Return [x, y] of the center of cell containing provided text 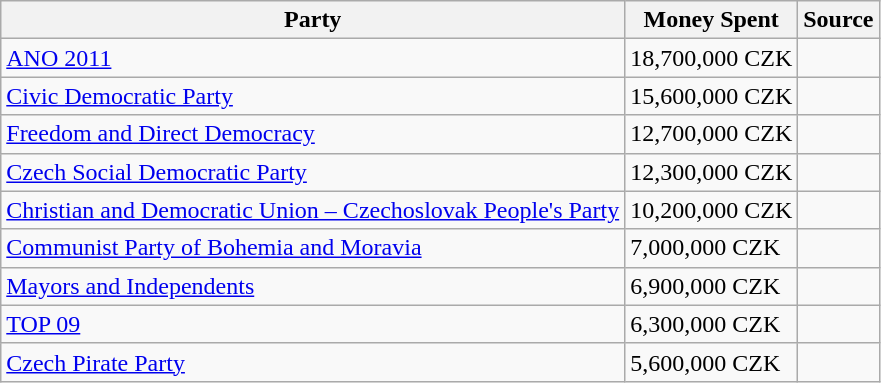
18,700,000 CZK [712, 58]
Communist Party of Bohemia and Moravia [313, 248]
Mayors and Independents [313, 286]
Czech Social Democratic Party [313, 172]
Source [838, 20]
15,600,000 CZK [712, 96]
ANO 2011 [313, 58]
Party [313, 20]
TOP 09 [313, 324]
6,300,000 CZK [712, 324]
7,000,000 CZK [712, 248]
12,700,000 CZK [712, 134]
Christian and Democratic Union – Czechoslovak People's Party [313, 210]
Czech Pirate Party [313, 362]
6,900,000 CZK [712, 286]
Money Spent [712, 20]
Freedom and Direct Democracy [313, 134]
Civic Democratic Party [313, 96]
10,200,000 CZK [712, 210]
12,300,000 CZK [712, 172]
5,600,000 CZK [712, 362]
